Determine the (x, y) coordinate at the center of the cell enclosing the given text.  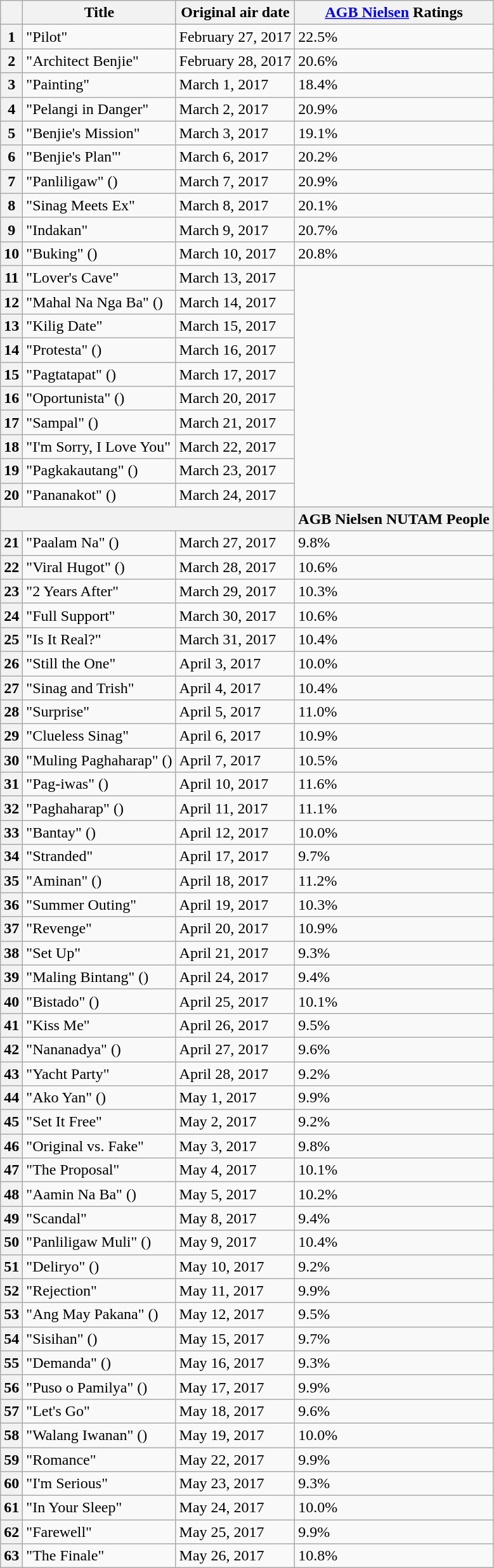
"Sisihan" () (99, 1339)
April 19, 2017 (235, 905)
33 (11, 832)
May 10, 2017 (235, 1266)
"Romance" (99, 1459)
April 27, 2017 (235, 1049)
36 (11, 905)
"Pagkakautang" () (99, 471)
"Ang May Pakana" () (99, 1315)
4 (11, 109)
May 26, 2017 (235, 1556)
"Puso o Pamilya" () (99, 1387)
"Panliligaw Muli" () (99, 1242)
March 21, 2017 (235, 423)
20.8% (394, 253)
"Indakan" (99, 229)
2 (11, 61)
"Still the One" (99, 663)
"Paalam Na" () (99, 543)
March 2, 2017 (235, 109)
"Scandal" (99, 1218)
5 (11, 133)
40 (11, 1001)
AGB Nielsen Ratings (394, 13)
"Aminan" () (99, 881)
April 5, 2017 (235, 712)
23 (11, 591)
May 23, 2017 (235, 1484)
"Aamin Na Ba" () (99, 1194)
16 (11, 398)
"Summer Outing" (99, 905)
"Pagtatapat" () (99, 374)
March 23, 2017 (235, 471)
March 15, 2017 (235, 326)
60 (11, 1484)
"Maling Bintang" () (99, 977)
"Walang Iwanan" () (99, 1435)
6 (11, 157)
April 20, 2017 (235, 929)
May 16, 2017 (235, 1363)
May 9, 2017 (235, 1242)
May 4, 2017 (235, 1170)
43 (11, 1074)
7 (11, 181)
57 (11, 1411)
"Sinag and Trish" (99, 687)
19 (11, 471)
"The Proposal" (99, 1170)
11.0% (394, 712)
41 (11, 1025)
March 17, 2017 (235, 374)
"Panliligaw" () (99, 181)
18 (11, 447)
46 (11, 1146)
"Protesta" () (99, 350)
54 (11, 1339)
24 (11, 615)
May 12, 2017 (235, 1315)
34 (11, 857)
"Deliryo" () (99, 1266)
14 (11, 350)
"Rejection" (99, 1291)
May 15, 2017 (235, 1339)
53 (11, 1315)
March 29, 2017 (235, 591)
17 (11, 423)
April 24, 2017 (235, 977)
20.6% (394, 61)
April 6, 2017 (235, 736)
April 28, 2017 (235, 1074)
59 (11, 1459)
March 27, 2017 (235, 543)
May 17, 2017 (235, 1387)
April 3, 2017 (235, 663)
21 (11, 543)
52 (11, 1291)
1 (11, 37)
March 13, 2017 (235, 277)
27 (11, 687)
44 (11, 1098)
Title (99, 13)
May 8, 2017 (235, 1218)
48 (11, 1194)
March 3, 2017 (235, 133)
"Architect Benjie" (99, 61)
"Yacht Party" (99, 1074)
8 (11, 205)
58 (11, 1435)
22 (11, 567)
"Sampal" () (99, 423)
18.4% (394, 85)
20.7% (394, 229)
39 (11, 977)
20 (11, 495)
March 1, 2017 (235, 85)
"Original vs. Fake" (99, 1146)
May 5, 2017 (235, 1194)
"Clueless Sinag" (99, 736)
March 10, 2017 (235, 253)
38 (11, 953)
May 25, 2017 (235, 1532)
"Buking" () (99, 253)
"Bantay" () (99, 832)
11.1% (394, 808)
"Benjie's Plan"' (99, 157)
30 (11, 760)
"I'm Serious" (99, 1484)
20.1% (394, 205)
"Set It Free" (99, 1122)
37 (11, 929)
"Farewell" (99, 1532)
32 (11, 808)
"Pag-iwas" () (99, 784)
April 10, 2017 (235, 784)
April 21, 2017 (235, 953)
10.2% (394, 1194)
"Revenge" (99, 929)
April 11, 2017 (235, 808)
"2 Years After" (99, 591)
63 (11, 1556)
45 (11, 1122)
March 7, 2017 (235, 181)
AGB Nielsen NUTAM People (394, 519)
"Muling Paghaharap" () (99, 760)
May 18, 2017 (235, 1411)
May 1, 2017 (235, 1098)
"Pananakot" () (99, 495)
"Kiss Me" (99, 1025)
3 (11, 85)
"Paghaharap" () (99, 808)
10 (11, 253)
55 (11, 1363)
March 28, 2017 (235, 567)
22.5% (394, 37)
13 (11, 326)
March 31, 2017 (235, 639)
April 25, 2017 (235, 1001)
11.2% (394, 881)
March 9, 2017 (235, 229)
February 28, 2017 (235, 61)
15 (11, 374)
"Let's Go" (99, 1411)
"The Finale" (99, 1556)
10.8% (394, 1556)
62 (11, 1532)
49 (11, 1218)
May 3, 2017 (235, 1146)
"Lover's Cave" (99, 277)
May 11, 2017 (235, 1291)
"Set Up" (99, 953)
March 16, 2017 (235, 350)
March 22, 2017 (235, 447)
"Nananadya" () (99, 1049)
"Benjie's Mission" (99, 133)
12 (11, 302)
March 24, 2017 (235, 495)
11.6% (394, 784)
11 (11, 277)
April 12, 2017 (235, 832)
"I'm Sorry, I Love You" (99, 447)
February 27, 2017 (235, 37)
31 (11, 784)
April 17, 2017 (235, 857)
28 (11, 712)
29 (11, 736)
"Surprise" (99, 712)
42 (11, 1049)
"Kilig Date" (99, 326)
Original air date (235, 13)
"Viral Hugot" () (99, 567)
March 6, 2017 (235, 157)
May 24, 2017 (235, 1508)
April 18, 2017 (235, 881)
10.5% (394, 760)
50 (11, 1242)
"Bistado" () (99, 1001)
May 19, 2017 (235, 1435)
"Pilot" (99, 37)
26 (11, 663)
51 (11, 1266)
56 (11, 1387)
May 22, 2017 (235, 1459)
9 (11, 229)
March 8, 2017 (235, 205)
March 20, 2017 (235, 398)
19.1% (394, 133)
"Mahal Na Nga Ba" () (99, 302)
March 30, 2017 (235, 615)
"Demanda" () (99, 1363)
"Full Support" (99, 615)
"Ako Yan" () (99, 1098)
"Painting" (99, 85)
April 26, 2017 (235, 1025)
"In Your Sleep" (99, 1508)
"Is It Real?" (99, 639)
April 4, 2017 (235, 687)
May 2, 2017 (235, 1122)
"Oportunista" () (99, 398)
35 (11, 881)
"Pelangi in Danger" (99, 109)
47 (11, 1170)
"Stranded" (99, 857)
March 14, 2017 (235, 302)
61 (11, 1508)
April 7, 2017 (235, 760)
"Sinag Meets Ex" (99, 205)
20.2% (394, 157)
25 (11, 639)
